Search for the cell housing the specified text and yield its [x, y] center coordinate. 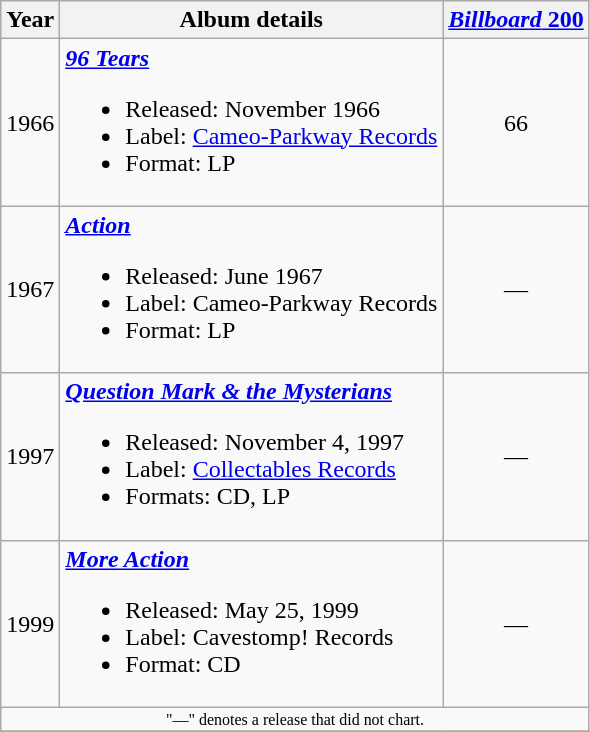
Billboard 200 [516, 20]
"—" denotes a release that did not chart. [295, 719]
66 [516, 122]
1999 [30, 624]
1967 [30, 290]
More ActionReleased: May 25, 1999Label: Cavestomp! Records Format: CD [252, 624]
1966 [30, 122]
96 TearsReleased: November 1966Label: Cameo-Parkway Records Format: LP [252, 122]
1997 [30, 456]
Album details [252, 20]
Year [30, 20]
Question Mark & the MysteriansReleased: November 4, 1997Label: Collectables Records Formats: CD, LP [252, 456]
ActionReleased: June 1967Label: Cameo-Parkway Records Format: LP [252, 290]
